Identify which cell holds the provided text, then report its (X, Y) central coordinate. 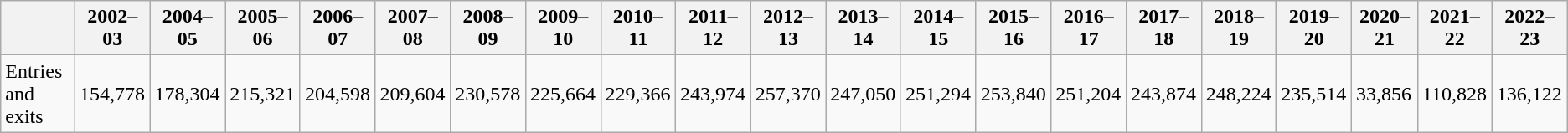
248,224 (1239, 94)
225,664 (563, 94)
243,974 (714, 94)
2014–15 (938, 28)
251,204 (1089, 94)
2005–06 (263, 28)
2022–23 (1529, 28)
215,321 (263, 94)
243,874 (1163, 94)
2019–20 (1314, 28)
2020–21 (1384, 28)
2016–17 (1089, 28)
235,514 (1314, 94)
204,598 (338, 94)
2006–07 (338, 28)
2002–03 (112, 28)
253,840 (1014, 94)
209,604 (413, 94)
2015–16 (1014, 28)
110,828 (1454, 94)
247,050 (864, 94)
2012–13 (788, 28)
2008–09 (488, 28)
2007–08 (413, 28)
230,578 (488, 94)
2013–14 (864, 28)
154,778 (112, 94)
2018–19 (1239, 28)
257,370 (788, 94)
2010–11 (638, 28)
251,294 (938, 94)
2004–05 (188, 28)
136,122 (1529, 94)
2011–12 (714, 28)
33,856 (1384, 94)
2017–18 (1163, 28)
Entries and exits (39, 94)
2009–10 (563, 28)
178,304 (188, 94)
229,366 (638, 94)
2021–22 (1454, 28)
